From the cell containing the given text, extract its center point as (X, Y) coordinate. 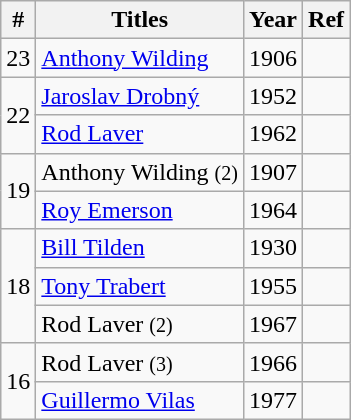
Rod Laver (3) (140, 362)
1907 (272, 172)
Year (272, 20)
1967 (272, 324)
1930 (272, 248)
1955 (272, 286)
22 (18, 115)
Rod Laver (2) (140, 324)
19 (18, 191)
18 (18, 286)
# (18, 20)
16 (18, 381)
Jaroslav Drobný (140, 96)
1962 (272, 134)
Anthony Wilding (140, 58)
Tony Trabert (140, 286)
23 (18, 58)
Titles (140, 20)
1977 (272, 400)
Bill Tilden (140, 248)
1952 (272, 96)
Roy Emerson (140, 210)
Guillermo Vilas (140, 400)
Anthony Wilding (2) (140, 172)
Rod Laver (140, 134)
Ref (326, 20)
1964 (272, 210)
1906 (272, 58)
1966 (272, 362)
